From the cell containing the given text, extract its center point as [x, y] coordinate. 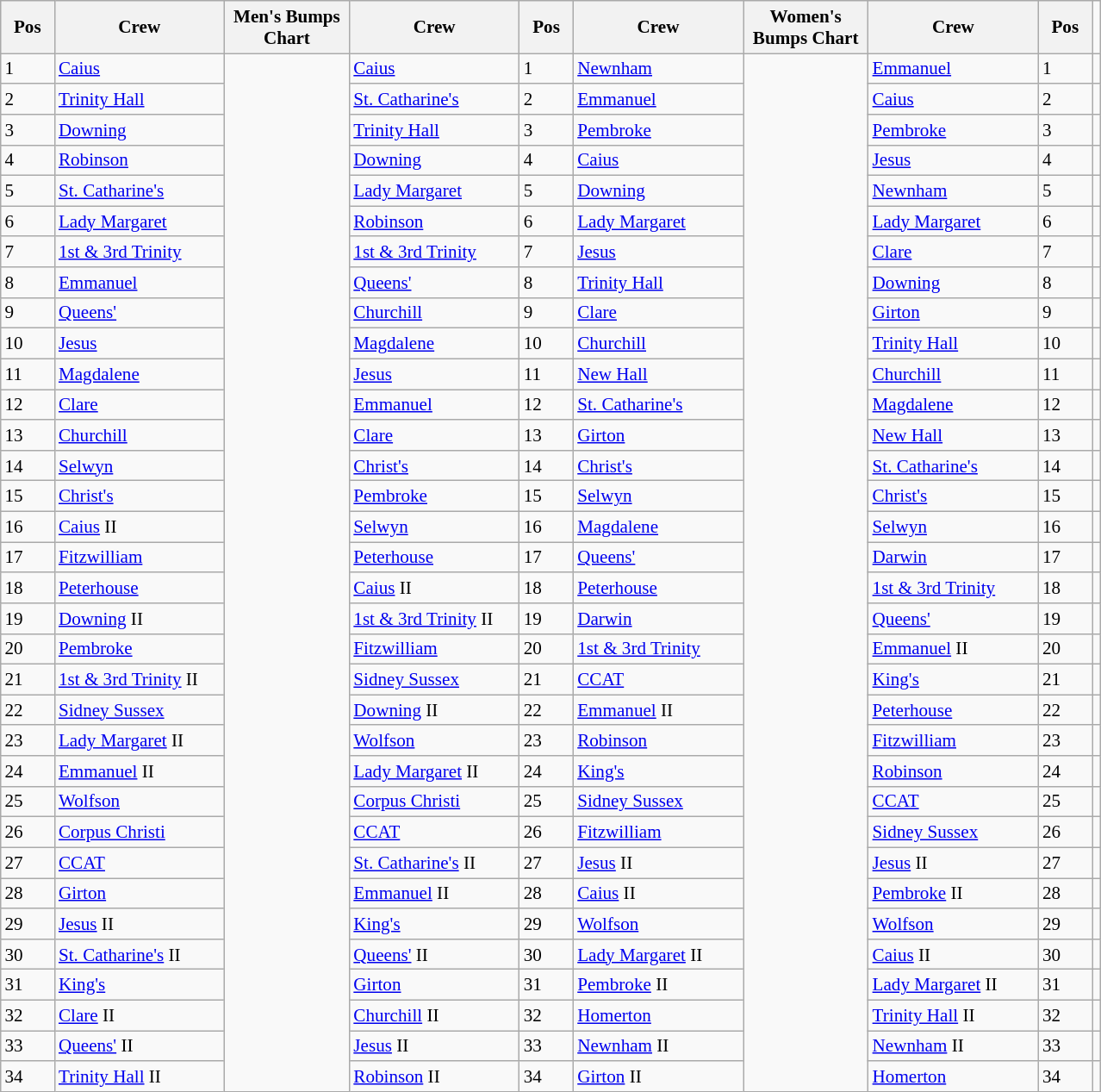
Girton II [658, 1076]
Clare II [140, 1015]
Men's Bumps Chart [286, 28]
Robinson II [434, 1076]
Churchill II [434, 1015]
Women's Bumps Chart [806, 28]
